Return [X, Y] of the center of cell containing provided text 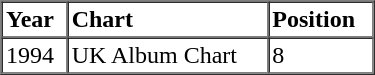
UK Album Chart [168, 56]
8 [321, 56]
Year [35, 20]
Chart [168, 20]
1994 [35, 56]
Position [321, 20]
